Pinpoint the cell where the given text exists, returning its [X, Y] midpoint coordinate. 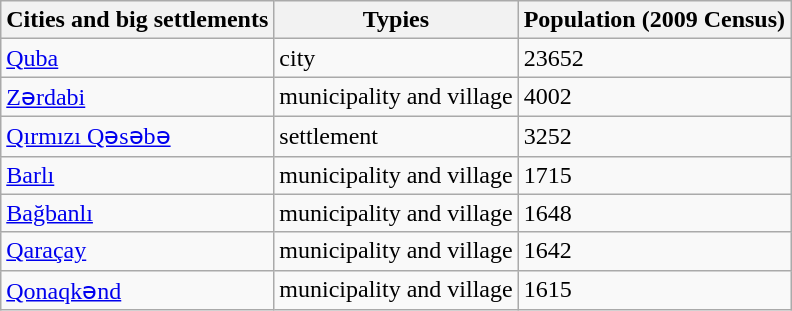
1615 [654, 290]
Qırmızı Qəsəbə [138, 136]
3252 [654, 136]
Cities and big settlements [138, 20]
Quba [138, 58]
Zərdabi [138, 97]
1642 [654, 251]
23652 [654, 58]
4002 [654, 97]
Qonaqkənd [138, 290]
Barlı [138, 175]
Typies [396, 20]
Population (2009 Census) [654, 20]
1648 [654, 213]
Bağbanlı [138, 213]
city [396, 58]
Qaraçay [138, 251]
settlement [396, 136]
1715 [654, 175]
